Return (X, Y) of the center of cell containing provided text 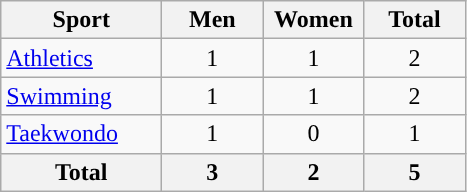
5 (414, 172)
Taekwondo (82, 134)
Women (314, 20)
0 (314, 134)
Athletics (82, 58)
Men (212, 20)
Swimming (82, 96)
Sport (82, 20)
3 (212, 172)
